Search for the cell housing the specified text and yield its (X, Y) center coordinate. 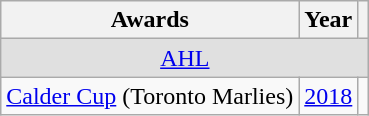
AHL (185, 58)
Calder Cup (Toronto Marlies) (150, 96)
Awards (150, 20)
2018 (328, 96)
Year (328, 20)
